From the cell containing the given text, extract its center point as [X, Y] coordinate. 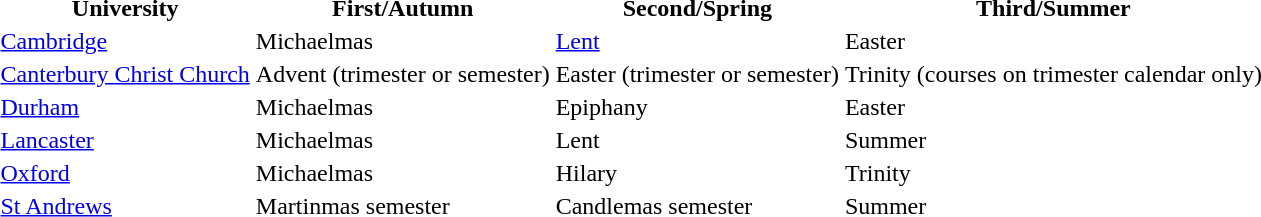
Easter (trimester or semester) [697, 74]
Epiphany [697, 107]
Hilary [697, 173]
Advent (trimester or semester) [402, 74]
